For the text-containing cell, return its midpoint in (x, y) coordinate format. 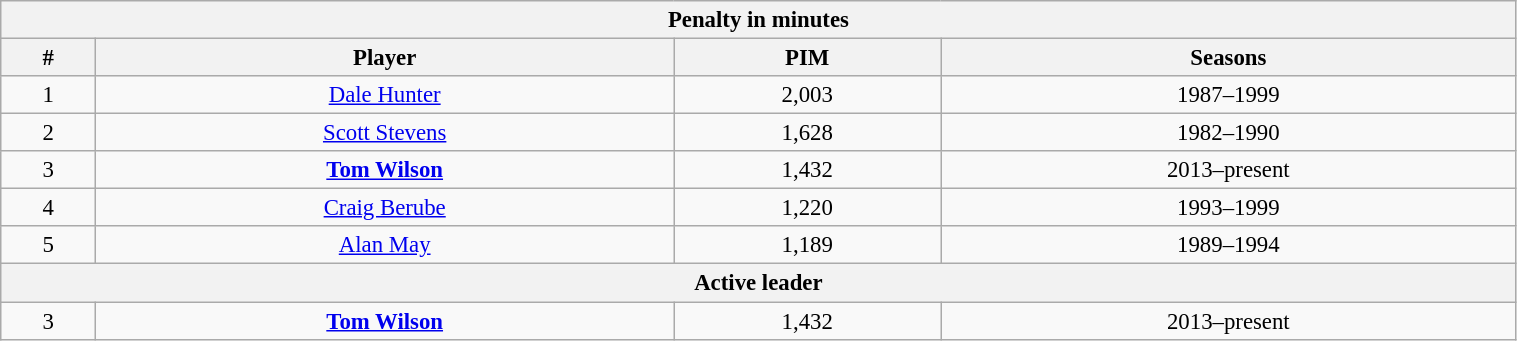
Penalty in minutes (758, 20)
1,628 (808, 133)
Alan May (385, 245)
1,220 (808, 208)
Active leader (758, 283)
4 (48, 208)
2,003 (808, 95)
1,189 (808, 245)
Dale Hunter (385, 95)
2 (48, 133)
Player (385, 58)
Seasons (1228, 58)
1993–1999 (1228, 208)
5 (48, 245)
# (48, 58)
PIM (808, 58)
Craig Berube (385, 208)
1982–1990 (1228, 133)
1989–1994 (1228, 245)
1 (48, 95)
1987–1999 (1228, 95)
Scott Stevens (385, 133)
